Capture the cell that displays the provided text and extract its (x, y) central coordinate. 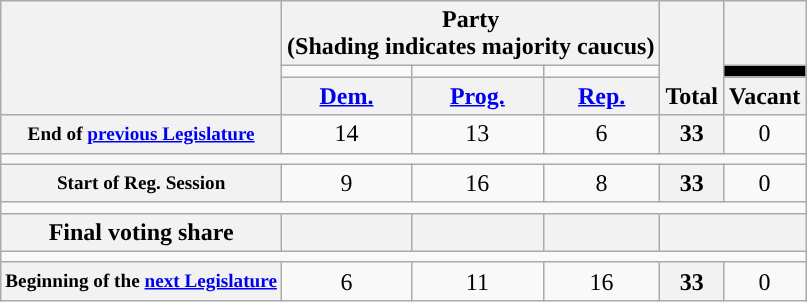
Party (Shading indicates majority caucus) (471, 34)
Start of Reg. Session (142, 183)
Beginning of the next Legislature (142, 281)
Vacant (764, 96)
Rep. (602, 96)
End of previous Legislature (142, 134)
9 (347, 183)
8 (602, 183)
Prog. (477, 96)
11 (477, 281)
Final voting share (142, 232)
14 (347, 134)
Total (692, 58)
13 (477, 134)
Dem. (347, 96)
